Determine the [x, y] coordinate at the center of the cell enclosing the given text.  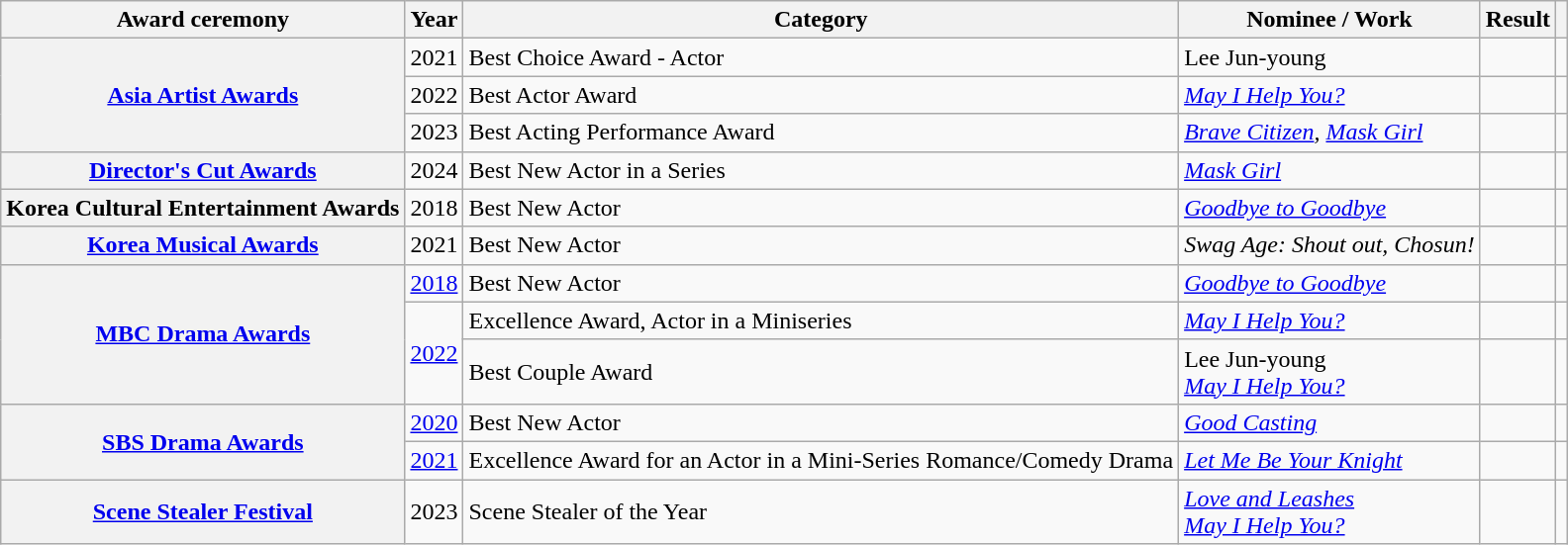
Best Couple Award [822, 372]
Love and LeashesMay I Help You? [1330, 510]
Scene Stealer Festival [203, 510]
2024 [434, 170]
SBS Drama Awards [203, 441]
Best New Actor in a Series [822, 170]
2020 [434, 422]
Director's Cut Awards [203, 170]
Category [822, 20]
Excellence Award for an Actor in a Mini-Series Romance/Comedy Drama [822, 460]
Nominee / Work [1330, 20]
Best Choice Award - Actor [822, 57]
Best Actor Award [822, 95]
Award ceremony [203, 20]
Year [434, 20]
Lee Jun-young [1330, 57]
Result [1518, 20]
Korea Cultural Entertainment Awards [203, 208]
Swag Age: Shout out, Chosun! [1330, 245]
Best Acting Performance Award [822, 133]
Let Me Be Your Knight [1330, 460]
Excellence Award, Actor in a Miniseries [822, 320]
Mask Girl [1330, 170]
Good Casting [1330, 422]
Brave Citizen, Mask Girl [1330, 133]
MBC Drama Awards [203, 334]
Lee Jun-young May I Help You? [1330, 372]
Asia Artist Awards [203, 95]
Korea Musical Awards [203, 245]
Scene Stealer of the Year [822, 510]
